Extract the (X, Y) coordinate from the center of the cell holding the provided text.  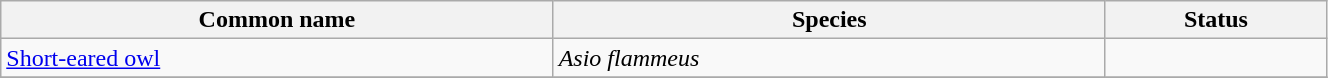
Species (829, 20)
Status (1216, 20)
Short-eared owl (277, 58)
Asio flammeus (829, 58)
Common name (277, 20)
